Locate the cell with the specified text and output its (x, y) center coordinate. 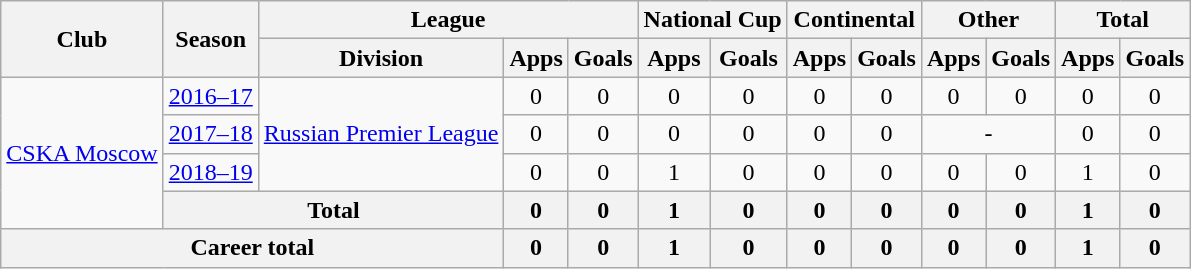
Club (82, 39)
Other (988, 20)
Russian Premier League (381, 134)
Season (210, 39)
- (988, 134)
Career total (252, 248)
2017–18 (210, 134)
Division (381, 58)
National Cup (712, 20)
2016–17 (210, 96)
Continental (854, 20)
2018–19 (210, 172)
CSKA Moscow (82, 153)
League (448, 20)
